Capture the cell that displays the provided text and extract its [X, Y] central coordinate. 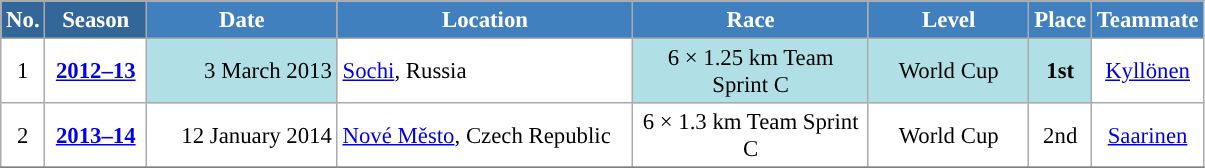
Level [948, 20]
Sochi, Russia [485, 72]
2 [23, 136]
Location [485, 20]
1st [1060, 72]
Teammate [1147, 20]
3 March 2013 [242, 72]
Season [96, 20]
Saarinen [1147, 136]
Kyllönen [1147, 72]
Date [242, 20]
1 [23, 72]
Place [1060, 20]
2nd [1060, 136]
6 × 1.25 km Team Sprint C [751, 72]
6 × 1.3 km Team Sprint C [751, 136]
2012–13 [96, 72]
No. [23, 20]
Nové Město, Czech Republic [485, 136]
Race [751, 20]
12 January 2014 [242, 136]
2013–14 [96, 136]
